From the cell containing the given text, extract its center point as (x, y) coordinate. 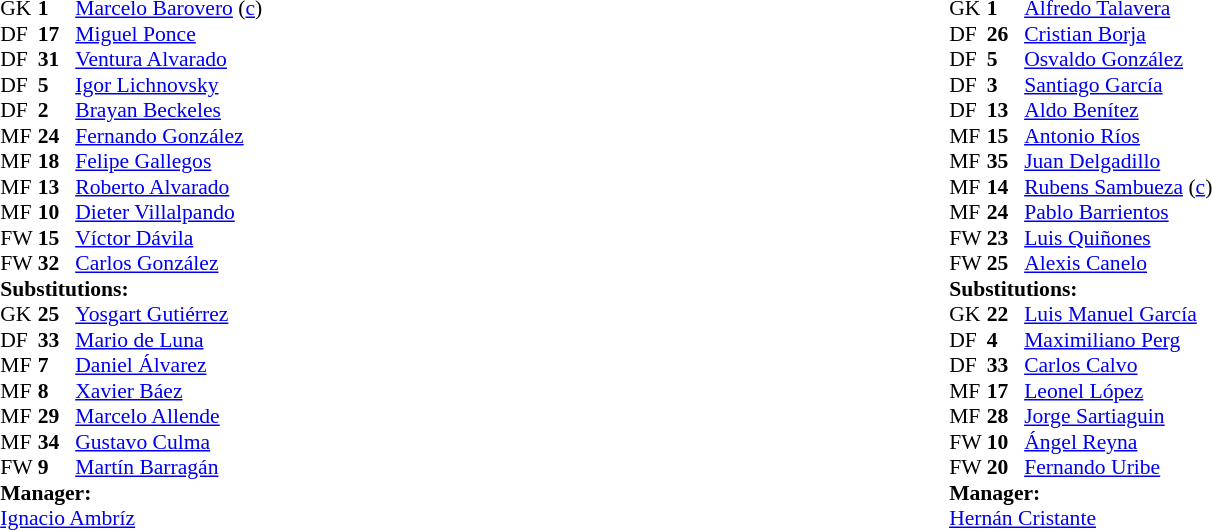
Leonel López (1118, 391)
29 (57, 417)
Fernando Uribe (1118, 467)
Rubens Sambueza (c) (1118, 187)
20 (1006, 467)
Osvaldo González (1118, 59)
28 (1006, 417)
Víctor Dávila (168, 238)
4 (1006, 340)
Juan Delgadillo (1118, 161)
14 (1006, 187)
23 (1006, 238)
Dieter Villalpando (168, 213)
Carlos Calvo (1118, 365)
Igor Lichnovsky (168, 85)
22 (1006, 315)
Aldo Benítez (1118, 111)
Jorge Sartiaguin (1118, 417)
Miguel Ponce (168, 34)
8 (57, 391)
Pablo Barrientos (1118, 213)
26 (1006, 34)
Roberto Alvarado (168, 187)
7 (57, 365)
Yosgart Gutiérrez (168, 315)
Antonio Ríos (1118, 136)
2 (57, 111)
Alexis Canelo (1118, 263)
Marcelo Allende (168, 417)
Martín Barragán (168, 467)
35 (1006, 161)
3 (1006, 85)
31 (57, 59)
32 (57, 263)
Santiago García (1118, 85)
Carlos González (168, 263)
Ángel Reyna (1118, 442)
Gustavo Culma (168, 442)
34 (57, 442)
Luis Manuel García (1118, 315)
9 (57, 467)
Cristian Borja (1118, 34)
Brayan Beckeles (168, 111)
Luis Quiñones (1118, 238)
18 (57, 161)
Xavier Báez (168, 391)
Maximiliano Perg (1118, 340)
Ventura Alvarado (168, 59)
Fernando González (168, 136)
Daniel Álvarez (168, 365)
Felipe Gallegos (168, 161)
Mario de Luna (168, 340)
